Determine the (X, Y) coordinate at the center of the cell enclosing the given text.  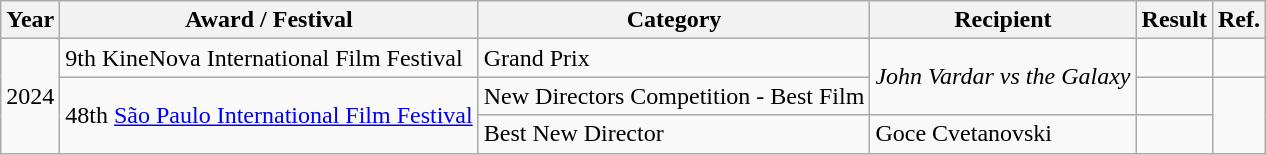
Award / Festival (269, 20)
Result (1174, 20)
Grand Prix (674, 58)
Ref. (1238, 20)
9th KineNova International Film Festival (269, 58)
2024 (30, 96)
Best New Director (674, 134)
Recipient (1003, 20)
New Directors Competition - Best Film (674, 96)
Category (674, 20)
48th São Paulo International Film Festival (269, 115)
John Vardar vs the Galaxy (1003, 77)
Goce Cvetanovski (1003, 134)
Year (30, 20)
